Return the [x, y] coordinate for the center point of the cell that contains the specified text.  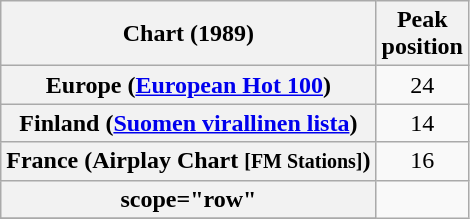
France (Airplay Chart [FM Stations]) [188, 161]
Peakposition [422, 34]
Finland (Suomen virallinen lista) [188, 123]
16 [422, 161]
14 [422, 123]
Europe (European Hot 100) [188, 85]
Chart (1989) [188, 34]
scope="row" [188, 199]
24 [422, 85]
